For the text-containing cell, return its midpoint in [x, y] coordinate format. 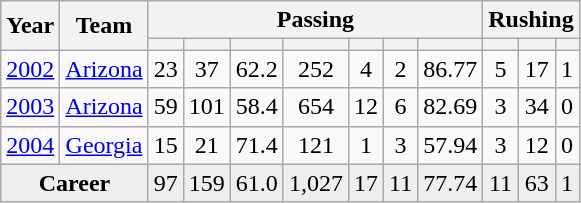
6 [400, 107]
61.0 [256, 183]
101 [206, 107]
77.74 [450, 183]
23 [166, 69]
4 [366, 69]
97 [166, 183]
86.77 [450, 69]
252 [316, 69]
2003 [30, 107]
63 [536, 183]
2002 [30, 69]
62.2 [256, 69]
2 [400, 69]
2004 [30, 145]
58.4 [256, 107]
Career [74, 183]
159 [206, 183]
654 [316, 107]
Team [104, 26]
5 [501, 69]
57.94 [450, 145]
Rushing [531, 20]
21 [206, 145]
15 [166, 145]
71.4 [256, 145]
Year [30, 26]
37 [206, 69]
Georgia [104, 145]
34 [536, 107]
59 [166, 107]
82.69 [450, 107]
1,027 [316, 183]
121 [316, 145]
Passing [316, 20]
